Detect which cell encompasses the target text, then output its [x, y] center coordinate. 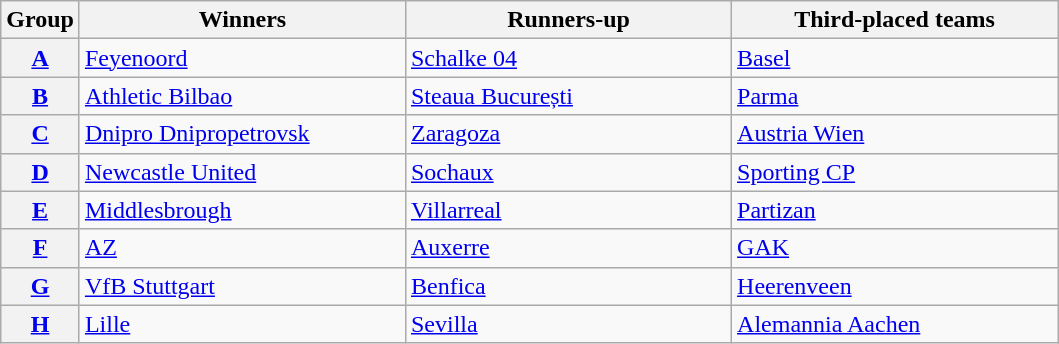
Heerenveen [895, 286]
Steaua București [568, 96]
Group [40, 20]
A [40, 58]
Alemannia Aachen [895, 324]
Benfica [568, 286]
Zaragoza [568, 134]
F [40, 248]
GAK [895, 248]
Middlesbrough [242, 210]
Basel [895, 58]
Athletic Bilbao [242, 96]
Austria Wien [895, 134]
Sporting CP [895, 172]
Sevilla [568, 324]
Auxerre [568, 248]
Dnipro Dnipropetrovsk [242, 134]
Lille [242, 324]
Villarreal [568, 210]
Feyenoord [242, 58]
VfB Stuttgart [242, 286]
Partizan [895, 210]
B [40, 96]
H [40, 324]
Sochaux [568, 172]
C [40, 134]
E [40, 210]
Third-placed teams [895, 20]
Newcastle United [242, 172]
G [40, 286]
D [40, 172]
Runners-up [568, 20]
Parma [895, 96]
AZ [242, 248]
Schalke 04 [568, 58]
Winners [242, 20]
